Provide the [x, y] coordinate of the cell's center where the given text is located.  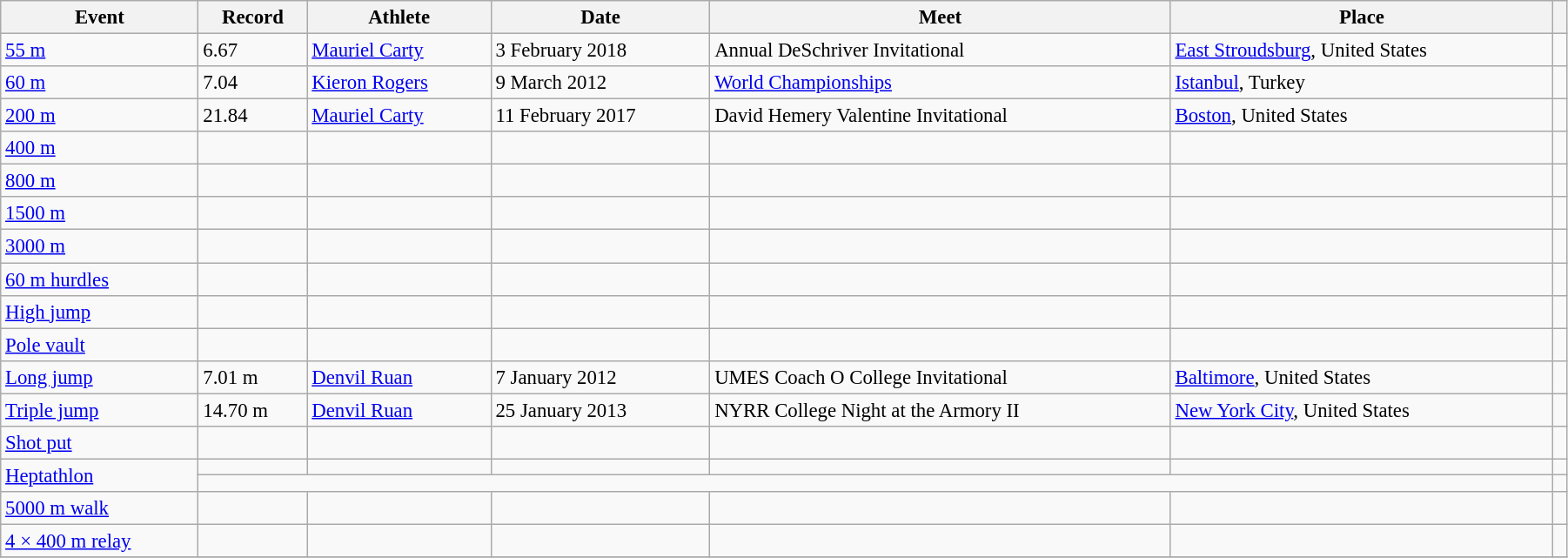
Heptathlon [99, 475]
David Hemery Valentine Invitational [940, 116]
Date [600, 17]
7 January 2012 [600, 377]
Long jump [99, 377]
9 March 2012 [600, 83]
Shot put [99, 443]
Meet [940, 17]
7.04 [252, 83]
3000 m [99, 246]
3 February 2018 [600, 50]
14.70 m [252, 410]
5000 m walk [99, 508]
60 m [99, 83]
800 m [99, 181]
400 m [99, 148]
Triple jump [99, 410]
Kieron Rogers [399, 83]
NYRR College Night at the Armory II [940, 410]
High jump [99, 312]
200 m [99, 116]
Place [1362, 17]
Event [99, 17]
Pole vault [99, 345]
60 m hurdles [99, 279]
21.84 [252, 116]
11 February 2017 [600, 116]
UMES Coach O College Invitational [940, 377]
Athlete [399, 17]
6.67 [252, 50]
25 January 2013 [600, 410]
East Stroudsburg, United States [1362, 50]
Record [252, 17]
New York City, United States [1362, 410]
Baltimore, United States [1362, 377]
World Championships [940, 83]
55 m [99, 50]
7.01 m [252, 377]
4 × 400 m relay [99, 541]
Istanbul, Turkey [1362, 83]
Boston, United States [1362, 116]
1500 m [99, 213]
Annual DeSchriver Invitational [940, 50]
